Output the [X, Y] coordinate of the center of the cell containing the given text.  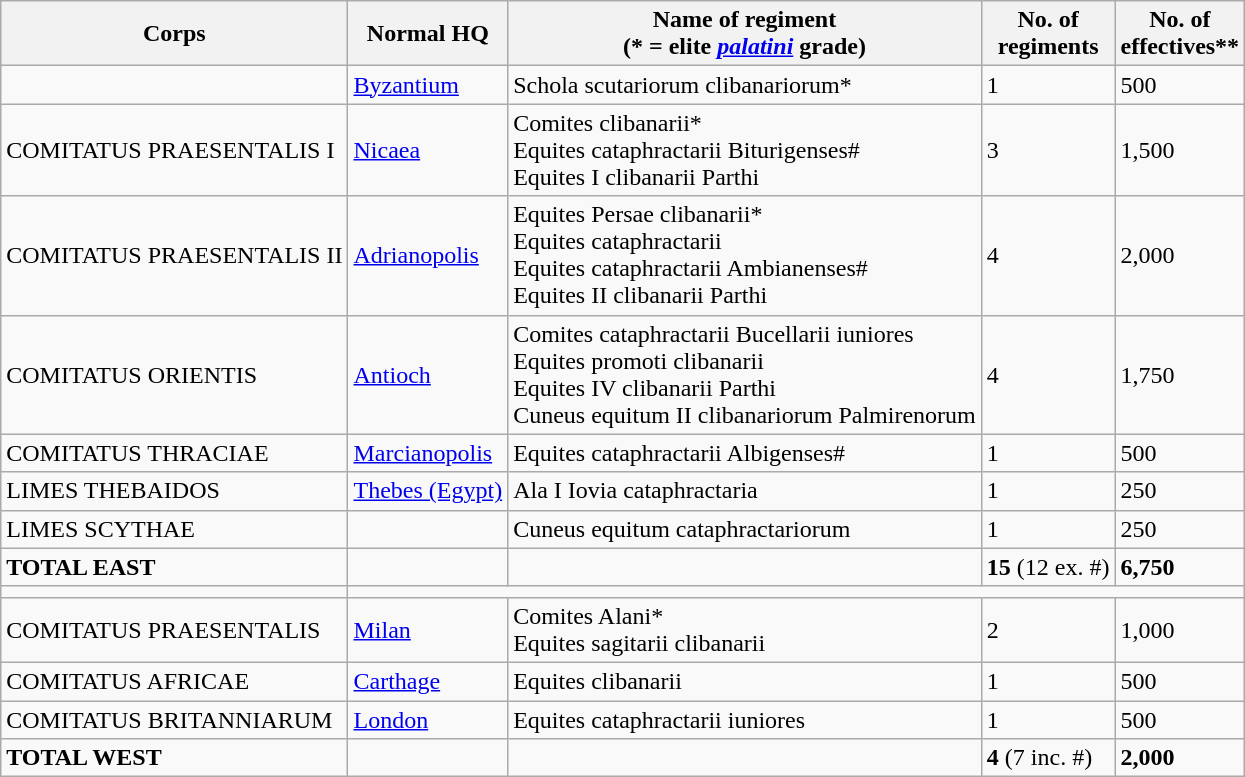
TOTAL WEST [174, 758]
Comites Alani*Equites sagitarii clibanarii [745, 630]
Name of regiment(* = elite palatini grade) [745, 34]
Equites cataphractarii Albigenses# [745, 453]
Adrianopolis [428, 256]
London [428, 719]
Comites cataphractarii Bucellarii iunioresEquites promoti clibanariiEquites IV clibanarii ParthiCuneus equitum II clibanariorum Palmirenorum [745, 374]
Normal HQ [428, 34]
TOTAL EAST [174, 567]
COMITATUS ORIENTIS [174, 374]
1,000 [1180, 630]
6,750 [1180, 567]
LIMES THEBAIDOS [174, 491]
Equites cataphractarii iuniores [745, 719]
4 (7 inc. #) [1048, 758]
Byzantium [428, 85]
No. ofeffectives** [1180, 34]
Comites clibanarii*Equites cataphractarii Biturigenses#Equites I clibanarii Parthi [745, 150]
Cuneus equitum cataphractariorum [745, 529]
3 [1048, 150]
COMITATUS THRACIAE [174, 453]
Equites clibanarii [745, 681]
COMITATUS BRITANNIARUM [174, 719]
No. ofregiments [1048, 34]
2 [1048, 630]
COMITATUS PRAESENTALIS [174, 630]
Equites Persae clibanarii*Equites cataphractariiEquites cataphractarii Ambianenses#Equites II clibanarii Parthi [745, 256]
Schola scutariorum clibanariorum* [745, 85]
COMITATUS PRAESENTALIS I [174, 150]
Antioch [428, 374]
Carthage [428, 681]
Ala I Iovia cataphractaria [745, 491]
LIMES SCYTHAE [174, 529]
1,500 [1180, 150]
Marcianopolis [428, 453]
15 (12 ex. #) [1048, 567]
Milan [428, 630]
COMITATUS PRAESENTALIS II [174, 256]
Thebes (Egypt) [428, 491]
COMITATUS AFRICAE [174, 681]
Nicaea [428, 150]
1,750 [1180, 374]
Corps [174, 34]
